Find where the given text appears and provide that cell's center as [x, y] coordinate. 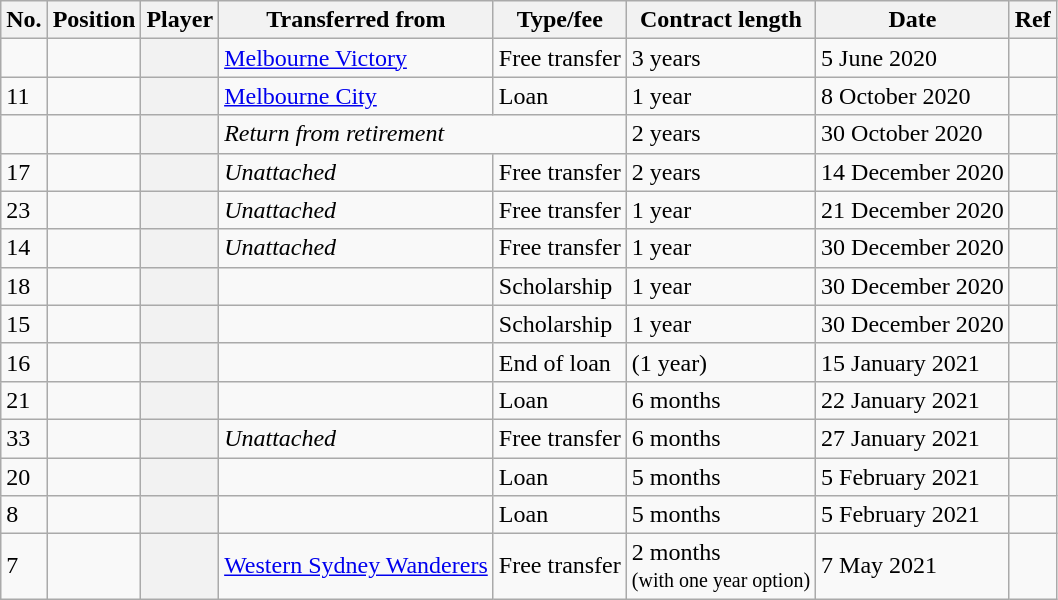
8 [24, 515]
2 months(with one year option) [720, 566]
27 January 2021 [913, 438]
Melbourne City [356, 96]
7 [24, 566]
8 October 2020 [913, 96]
22 January 2021 [913, 400]
23 [24, 210]
11 [24, 96]
Type/fee [560, 20]
Ref [1032, 20]
7 May 2021 [913, 566]
Western Sydney Wanderers [356, 566]
Melbourne Victory [356, 58]
21 December 2020 [913, 210]
5 June 2020 [913, 58]
20 [24, 477]
14 [24, 248]
15 January 2021 [913, 362]
18 [24, 286]
33 [24, 438]
17 [24, 172]
Return from retirement [423, 134]
End of loan [560, 362]
15 [24, 324]
16 [24, 362]
21 [24, 400]
Player [180, 20]
(1 year) [720, 362]
14 December 2020 [913, 172]
No. [24, 20]
Transferred from [356, 20]
Position [94, 20]
30 October 2020 [913, 134]
3 years [720, 58]
Contract length [720, 20]
Date [913, 20]
